Locate the cell with the specified text and output its [X, Y] center coordinate. 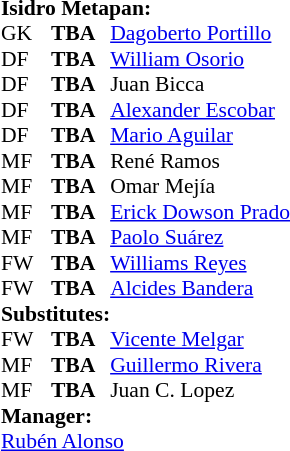
Substitutes: [56, 314]
Omar Mejía [200, 187]
Alexander Escobar [200, 110]
Guillermo Rivera [200, 365]
Mario Aguilar [200, 135]
Alcides Bandera [200, 289]
Vicente Melgar [200, 339]
Juan C. Lopez [200, 391]
Manager: [146, 416]
Williams Reyes [200, 263]
GK [26, 33]
Juan Bicca [200, 85]
Paolo Suárez [200, 237]
Erick Dowson Prado [200, 212]
René Ramos [200, 161]
William Osorio [200, 59]
Dagoberto Portillo [200, 33]
